Determine the [X, Y] coordinate at the center of the cell enclosing the given text.  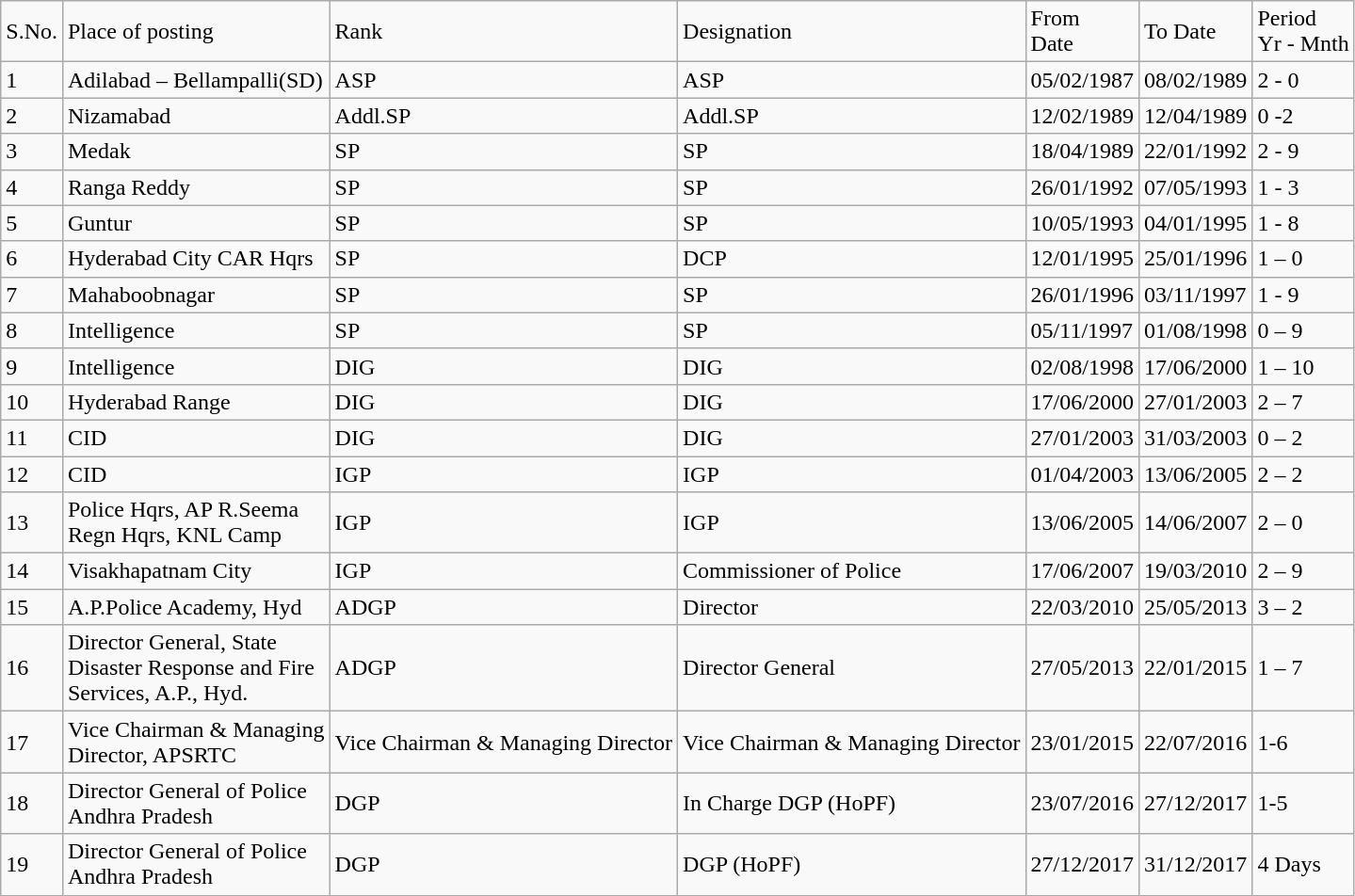
17/06/2007 [1082, 571]
Guntur [196, 223]
10/05/1993 [1082, 223]
Visakhapatnam City [196, 571]
22/01/2015 [1195, 668]
Place of posting [196, 32]
12 [32, 473]
Commissioner of Police [852, 571]
Mahaboobnagar [196, 295]
2 – 7 [1303, 402]
14/06/2007 [1195, 523]
1 - 3 [1303, 187]
2 - 9 [1303, 152]
12/02/1989 [1082, 116]
1 – 7 [1303, 668]
22/07/2016 [1195, 742]
1 – 0 [1303, 259]
FromDate [1082, 32]
25/05/2013 [1195, 607]
05/02/1987 [1082, 80]
Medak [196, 152]
8 [32, 330]
16 [32, 668]
S.No. [32, 32]
A.P.Police Academy, Hyd [196, 607]
2 [32, 116]
22/01/1992 [1195, 152]
1 - 9 [1303, 295]
1 – 10 [1303, 366]
1 - 8 [1303, 223]
DGP (HoPF) [852, 864]
2 – 0 [1303, 523]
23/01/2015 [1082, 742]
0 – 9 [1303, 330]
19/03/2010 [1195, 571]
To Date [1195, 32]
17 [32, 742]
14 [32, 571]
18/04/1989 [1082, 152]
27/05/2013 [1082, 668]
31/12/2017 [1195, 864]
Hyderabad City CAR Hqrs [196, 259]
01/04/2003 [1082, 473]
3 – 2 [1303, 607]
9 [32, 366]
5 [32, 223]
1-6 [1303, 742]
Director [852, 607]
22/03/2010 [1082, 607]
Director General [852, 668]
23/07/2016 [1082, 804]
03/11/1997 [1195, 295]
Ranga Reddy [196, 187]
4 Days [1303, 864]
6 [32, 259]
1 [32, 80]
4 [32, 187]
15 [32, 607]
Director General, StateDisaster Response and FireServices, A.P., Hyd. [196, 668]
DCP [852, 259]
Nizamabad [196, 116]
10 [32, 402]
11 [32, 438]
19 [32, 864]
PeriodYr - Mnth [1303, 32]
18 [32, 804]
05/11/1997 [1082, 330]
31/03/2003 [1195, 438]
0 – 2 [1303, 438]
2 - 0 [1303, 80]
13 [32, 523]
25/01/1996 [1195, 259]
2 – 2 [1303, 473]
Rank [504, 32]
1-5 [1303, 804]
0 -2 [1303, 116]
Hyderabad Range [196, 402]
3 [32, 152]
Designation [852, 32]
04/01/1995 [1195, 223]
07/05/1993 [1195, 187]
Vice Chairman & ManagingDirector, APSRTC [196, 742]
26/01/1992 [1082, 187]
2 – 9 [1303, 571]
26/01/1996 [1082, 295]
7 [32, 295]
In Charge DGP (HoPF) [852, 804]
Adilabad – Bellampalli(SD) [196, 80]
02/08/1998 [1082, 366]
12/04/1989 [1195, 116]
08/02/1989 [1195, 80]
Police Hqrs, AP R.SeemaRegn Hqrs, KNL Camp [196, 523]
01/08/1998 [1195, 330]
12/01/1995 [1082, 259]
